Determine the [X, Y] coordinate at the center of the cell enclosing the given text.  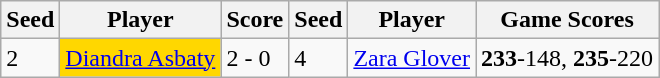
2 [30, 58]
Score [255, 20]
2 - 0 [255, 58]
Diandra Asbaty [140, 58]
Game Scores [568, 20]
233-148, 235-220 [568, 58]
4 [318, 58]
Zara Glover [412, 58]
